Search for the cell housing the specified text and yield its [X, Y] center coordinate. 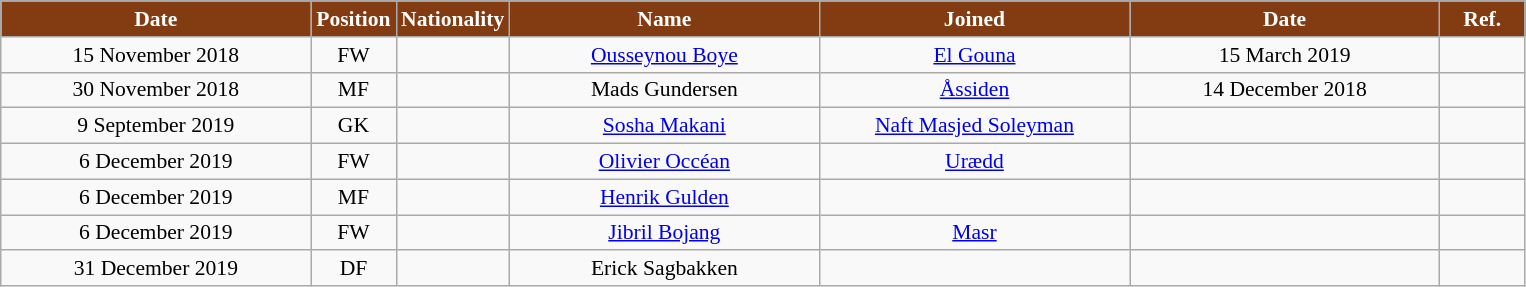
30 November 2018 [156, 90]
GK [354, 126]
Naft Masjed Soleyman [974, 126]
Sosha Makani [664, 126]
Henrik Gulden [664, 197]
14 December 2018 [1285, 90]
DF [354, 269]
9 September 2019 [156, 126]
Urædd [974, 162]
31 December 2019 [156, 269]
15 March 2019 [1285, 55]
El Gouna [974, 55]
Name [664, 19]
Åssiden [974, 90]
15 November 2018 [156, 55]
Nationality [452, 19]
Ousseynou Boye [664, 55]
Position [354, 19]
Erick Sagbakken [664, 269]
Masr [974, 233]
Joined [974, 19]
Olivier Occéan [664, 162]
Jibril Bojang [664, 233]
Mads Gundersen [664, 90]
Ref. [1482, 19]
